Locate the cell with the specified text and output its [x, y] center coordinate. 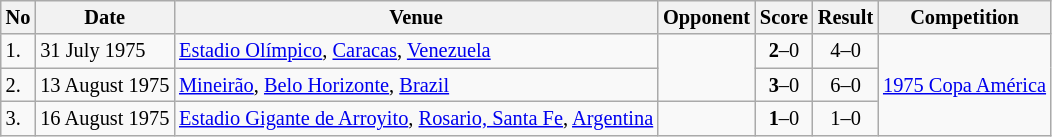
Competition [964, 17]
1975 Copa América [964, 84]
6–0 [846, 85]
31 July 1975 [104, 51]
3. [18, 118]
Date [104, 17]
13 August 1975 [104, 85]
Estadio Gigante de Arroyito, Rosario, Santa Fe, Argentina [416, 118]
2. [18, 85]
1. [18, 51]
Estadio Olímpico, Caracas, Venezuela [416, 51]
16 August 1975 [104, 118]
Mineirão, Belo Horizonte, Brazil [416, 85]
Score [784, 17]
Result [846, 17]
Opponent [706, 17]
Venue [416, 17]
3–0 [784, 85]
No [18, 17]
4–0 [846, 51]
2–0 [784, 51]
